Return (X, Y) of the center of cell containing provided text 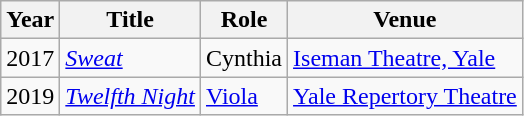
Twelfth Night (130, 96)
Viola (244, 96)
Role (244, 20)
2019 (30, 96)
Title (130, 20)
Venue (406, 20)
Yale Repertory Theatre (406, 96)
Year (30, 20)
Cynthia (244, 58)
Sweat (130, 58)
2017 (30, 58)
Iseman Theatre, Yale (406, 58)
